Provide the (x, y) coordinate of the cell's center where the given text is located.  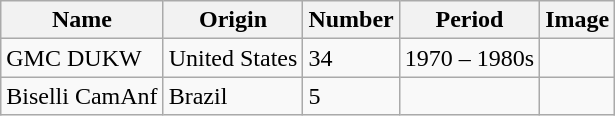
Origin (233, 20)
GMC DUKW (82, 58)
Image (578, 20)
Biselli CamAnf (82, 96)
Name (82, 20)
Number (351, 20)
Period (469, 20)
United States (233, 58)
34 (351, 58)
Brazil (233, 96)
1970 – 1980s (469, 58)
5 (351, 96)
